Return the [x, y] coordinate for the center point of the cell that contains the specified text.  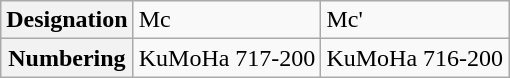
KuMoHa 716-200 [415, 58]
Mc' [415, 20]
Numbering [67, 58]
Mc [227, 20]
Designation [67, 20]
KuMoHa 717-200 [227, 58]
